Return the (X, Y) coordinate for the center point of the cell that contains the specified text.  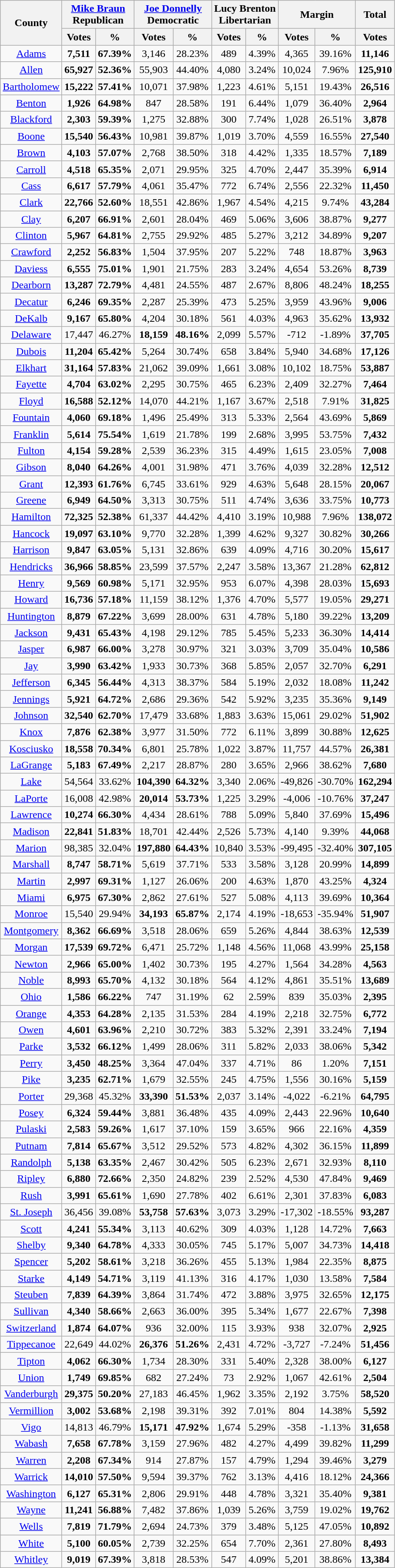
4,060 (78, 417)
57.41% (115, 87)
47.05% (335, 1526)
3,364 (154, 1063)
6,246 (78, 302)
56.44% (115, 682)
3,959 (297, 302)
5,007 (297, 1245)
3,881 (154, 1113)
65.42% (115, 351)
38.87% (335, 219)
64.81% (115, 236)
-6.21% (335, 1096)
65,927 (78, 70)
46.45% (192, 1394)
4.49% (262, 450)
70.34% (115, 748)
22.96% (335, 1113)
4,601 (78, 1030)
17,479 (154, 715)
39.09% (192, 368)
55,903 (154, 70)
3.19% (262, 517)
3,759 (297, 1510)
1,901 (154, 269)
3.70% (262, 136)
29.12% (192, 633)
28.04% (192, 219)
75.54% (115, 434)
4.12% (262, 980)
47.92% (192, 1427)
57.07% (115, 153)
2,350 (154, 1179)
7,189 (375, 153)
County (31, 23)
2,391 (297, 1030)
5.34% (262, 1311)
682 (154, 1378)
245 (229, 1080)
300 (229, 120)
472 (229, 1295)
9,006 (375, 302)
2,997 (78, 881)
10,988 (297, 517)
64.98% (115, 103)
Lawrence (31, 815)
St. Joseph (31, 1212)
Blackford (31, 120)
6,745 (154, 484)
6,324 (78, 1113)
239 (229, 1179)
2,099 (229, 335)
46.27% (115, 335)
5.09% (262, 815)
1,067 (297, 1378)
63.35% (115, 1162)
3,963 (375, 252)
63.42% (115, 666)
52.36% (115, 70)
71.79% (115, 1526)
22,766 (78, 202)
37.86% (192, 1510)
29.02% (335, 715)
43.99% (335, 947)
8,993 (78, 980)
21.28% (335, 567)
4.54% (262, 202)
36.40% (335, 103)
27.78% (192, 1195)
7,432 (375, 434)
5,201 (297, 1560)
5,100 (78, 1543)
2.92% (262, 1378)
13,209 (375, 616)
4,001 (154, 467)
4,313 (154, 682)
9,431 (78, 633)
4.62% (262, 534)
11,899 (375, 1146)
4,704 (78, 384)
35.62% (335, 318)
29.92% (192, 236)
-4,006 (297, 798)
27.24% (192, 1378)
Warren (31, 1460)
-1.13% (335, 1427)
75.01% (115, 269)
28.58% (192, 103)
6,555 (78, 269)
2,447 (297, 169)
7.70% (262, 1543)
8,879 (78, 616)
22.67% (335, 1311)
Posey (31, 1113)
10,102 (297, 368)
1,019 (229, 136)
Wayne (31, 1510)
6,471 (154, 947)
Carroll (31, 169)
64.50% (115, 500)
1,223 (229, 87)
35.03% (335, 997)
2,032 (297, 682)
10,840 (229, 848)
Boone (31, 136)
3,212 (297, 236)
2,361 (297, 1543)
564 (229, 980)
18.08% (335, 682)
5.82% (262, 1047)
65.87% (192, 914)
2,925 (375, 1328)
Bartholomew (31, 87)
1,661 (229, 368)
Benton (31, 103)
8,875 (375, 1261)
Martin (31, 881)
3.35% (262, 1394)
69.18% (115, 417)
39.69% (335, 897)
11,242 (375, 682)
5,159 (375, 1080)
283 (229, 269)
1,039 (229, 1510)
37.83% (335, 1195)
2,964 (375, 103)
1,028 (297, 120)
12,625 (375, 732)
44.02% (115, 1344)
6,617 (78, 186)
15,496 (375, 815)
Ripley (31, 1179)
27,540 (375, 136)
4,559 (297, 136)
4.82% (262, 1146)
Greene (31, 500)
Washington (31, 1493)
66.69% (115, 931)
-712 (297, 335)
Parke (31, 1047)
5.13% (262, 1261)
7,194 (375, 1030)
64.28% (115, 1014)
2,671 (297, 1162)
6,949 (78, 500)
40.62% (192, 1228)
Jennings (31, 699)
6.11% (262, 732)
28.30% (192, 1361)
35.39% (335, 169)
48.25% (115, 1063)
24,366 (375, 1477)
LaPorte (31, 798)
1,402 (154, 964)
2,504 (375, 1378)
321 (229, 649)
7,464 (375, 384)
505 (229, 1162)
10,364 (375, 897)
4,844 (297, 931)
3.08% (262, 368)
29.94% (115, 914)
39.22% (335, 616)
64.07% (115, 1328)
62.71% (115, 1080)
7,663 (375, 1228)
30.72% (192, 1030)
10,640 (375, 1113)
4.71% (262, 1063)
2.67% (262, 285)
6,772 (375, 1014)
18,159 (154, 335)
5,921 (78, 699)
1,167 (229, 401)
64.78% (115, 1245)
1,399 (229, 534)
2,252 (78, 252)
9,019 (78, 1560)
18,255 (375, 285)
65.67% (115, 1146)
11,204 (78, 351)
448 (229, 1493)
Pulaski (31, 1129)
72.66% (115, 1179)
8,110 (375, 1162)
31.53% (192, 1014)
3.67% (262, 401)
3.76% (262, 467)
38.12% (192, 600)
2,467 (154, 1162)
15,061 (297, 715)
3,636 (297, 500)
2,295 (154, 384)
26,381 (375, 748)
1,504 (154, 252)
67.78% (115, 1444)
4.75% (262, 1080)
487 (229, 285)
3,450 (78, 1063)
4,204 (154, 318)
2,564 (297, 417)
914 (154, 1460)
659 (229, 931)
311 (229, 1047)
31,658 (375, 1427)
17,447 (78, 335)
280 (229, 765)
3.48% (262, 1526)
8,362 (78, 931)
65.35% (115, 169)
7,814 (78, 1146)
200 (229, 881)
22.35% (335, 1261)
2,247 (229, 567)
762 (229, 1477)
1,499 (154, 1047)
Tippecanoe (31, 1344)
11,299 (375, 1444)
Jasper (31, 649)
LaGrange (31, 765)
42.44% (192, 831)
51,902 (375, 715)
9,469 (375, 1179)
31.74% (192, 1295)
2,663 (154, 1311)
23.05% (335, 450)
309 (229, 1228)
104,390 (154, 782)
9,277 (375, 219)
15,693 (375, 583)
66.91% (115, 219)
561 (229, 318)
11,757 (297, 748)
8,040 (78, 467)
10,274 (78, 815)
745 (229, 1245)
5.85% (262, 666)
38.62% (335, 765)
58,520 (375, 1394)
Floyd (31, 401)
63.96% (115, 1030)
Margin (317, 15)
30.20% (335, 550)
2,694 (154, 1526)
-35.94% (335, 914)
966 (297, 1129)
57.79% (115, 186)
56.43% (115, 136)
69.35% (115, 302)
25.72% (192, 947)
30.88% (335, 732)
Franklin (31, 434)
19,097 (78, 534)
Brown (31, 153)
1,962 (229, 1394)
53.75% (335, 434)
37.69% (335, 815)
Ohio (31, 997)
62.70% (115, 715)
12,512 (375, 467)
10,071 (154, 87)
847 (154, 103)
542 (229, 699)
Marion (31, 848)
36.23% (192, 450)
4.39% (262, 53)
3.75% (335, 1394)
4.42% (262, 153)
9,207 (375, 236)
4,103 (78, 153)
11,159 (154, 600)
1,874 (78, 1328)
7,482 (154, 1510)
3,073 (229, 1212)
3,864 (154, 1295)
64.39% (115, 1295)
1.20% (335, 1063)
63.05% (115, 550)
19.02% (335, 1510)
35.47% (192, 186)
29,375 (78, 1394)
7,839 (78, 1295)
7,680 (375, 765)
Perry (31, 1063)
5,967 (78, 236)
31.50% (192, 732)
3,119 (154, 1278)
4,398 (297, 583)
18.12% (335, 1477)
318 (229, 153)
1,225 (229, 798)
32.75% (335, 1014)
2,135 (154, 1014)
6,880 (78, 1179)
4,410 (229, 517)
2,601 (154, 219)
1,734 (154, 1361)
5.45% (262, 633)
5,592 (375, 1411)
Grant (31, 484)
54.71% (115, 1278)
32.27% (335, 384)
3,146 (154, 53)
5,614 (78, 434)
1,079 (297, 103)
7,584 (375, 1278)
Dubois (31, 351)
67.49% (115, 765)
58.61% (115, 1261)
482 (229, 1444)
2,057 (297, 666)
65.00% (115, 964)
28.00% (192, 616)
573 (229, 1146)
3,218 (154, 1261)
4,154 (78, 450)
4,340 (78, 1311)
30.97% (192, 649)
7.91% (335, 401)
24.73% (192, 1526)
64.32% (192, 782)
2,301 (297, 1195)
35.04% (335, 649)
5,138 (78, 1162)
5,202 (78, 1261)
16.55% (335, 136)
5.25% (262, 302)
435 (229, 1113)
31.98% (192, 467)
65.31% (115, 1493)
60.98% (115, 583)
3,002 (78, 1411)
18,558 (78, 748)
20,014 (154, 798)
4,353 (78, 1014)
7,151 (375, 1063)
1,679 (154, 1080)
5.27% (262, 236)
2,806 (154, 1493)
368 (229, 666)
4,113 (297, 897)
Scott (31, 1228)
Spencer (31, 1261)
32.93% (335, 1162)
9.39% (335, 831)
33.75% (335, 500)
-18,653 (297, 914)
64.26% (115, 467)
3,991 (78, 1195)
1,148 (229, 947)
55.34% (115, 1228)
4,518 (78, 169)
Clark (31, 202)
748 (297, 252)
2,583 (78, 1129)
6,207 (78, 219)
3.88% (262, 1295)
631 (229, 616)
36,966 (78, 567)
125,910 (375, 70)
7.01% (262, 1411)
5,840 (297, 815)
86 (297, 1063)
5.92% (262, 699)
Kosciusko (31, 748)
785 (229, 633)
72,325 (78, 517)
4,434 (154, 815)
14,418 (375, 1245)
53,758 (154, 1212)
527 (229, 897)
43.69% (335, 417)
63.10% (115, 534)
6,987 (78, 649)
7,511 (78, 53)
16,736 (78, 600)
9,847 (78, 550)
1,690 (154, 1195)
32.65% (335, 1295)
44.21% (192, 401)
Delaware (31, 335)
207 (229, 252)
8,493 (375, 1543)
30.42% (192, 1162)
7,008 (375, 450)
Tipton (31, 1361)
38.86% (335, 1560)
1,564 (297, 964)
28.87% (192, 765)
39.16% (335, 53)
19.43% (335, 87)
1,496 (154, 417)
3,518 (154, 931)
4,215 (297, 202)
379 (229, 1526)
4,132 (154, 980)
36.26% (192, 1261)
52.12% (115, 401)
7,658 (78, 1444)
14.38% (335, 1411)
44.42% (192, 517)
29,271 (375, 600)
9,327 (297, 534)
64.43% (192, 848)
59.28% (115, 450)
511 (229, 500)
1,619 (154, 434)
-7.24% (335, 1344)
65.43% (115, 633)
Shelby (31, 1245)
50.20% (115, 1394)
469 (229, 219)
Owen (31, 1030)
22.32% (335, 186)
29.52% (192, 1146)
14,010 (78, 1477)
7,398 (375, 1311)
Montgomery (31, 931)
Steuben (31, 1295)
3.53% (262, 848)
3,977 (154, 732)
5.40% (262, 1361)
2.06% (262, 782)
4,654 (297, 269)
455 (229, 1261)
11,146 (375, 53)
28.61% (192, 815)
3,709 (297, 649)
19.05% (335, 600)
485 (229, 236)
29.91% (192, 1493)
Daviess (31, 269)
9,569 (78, 583)
36.00% (192, 1311)
Total (375, 15)
4,359 (375, 1129)
21.75% (192, 269)
18,551 (154, 202)
584 (229, 682)
-17,302 (297, 1212)
Fulton (31, 450)
37,705 (375, 335)
27.96% (192, 1444)
5,171 (154, 583)
43,284 (375, 202)
-30.70% (335, 782)
1,127 (154, 881)
2.52% (262, 1179)
929 (229, 484)
1,294 (297, 1460)
5,940 (297, 351)
Wabash (31, 1444)
8,739 (375, 269)
25.78% (192, 748)
63.02% (115, 384)
1,586 (78, 997)
Crawford (31, 252)
33,390 (154, 1096)
67.22% (115, 616)
61.76% (115, 484)
3,512 (154, 1146)
39.87% (192, 136)
37.57% (192, 567)
3,818 (154, 1560)
57.63% (192, 1212)
36,456 (78, 1212)
2,174 (229, 914)
32.04% (115, 848)
51.26% (192, 1344)
29,368 (78, 1096)
395 (229, 1311)
936 (154, 1328)
26,376 (154, 1344)
39.37% (192, 1477)
14,813 (78, 1427)
69.72% (115, 947)
32.86% (192, 550)
138,072 (375, 517)
5,125 (297, 1526)
26.51% (335, 120)
34.73% (335, 1245)
37.10% (192, 1129)
36.30% (335, 633)
1,617 (154, 1129)
5,151 (297, 87)
27.87% (192, 1460)
Fayette (31, 384)
3.63% (262, 715)
1,749 (78, 1378)
26,516 (375, 87)
747 (154, 997)
20,067 (375, 484)
18.57% (335, 153)
Orange (31, 1014)
21,062 (154, 368)
4,324 (375, 881)
4.72% (262, 1344)
10,773 (375, 500)
Adams (31, 53)
15,222 (78, 87)
6,801 (154, 748)
Sullivan (31, 1311)
5,264 (154, 351)
26.06% (192, 881)
47.04% (192, 1063)
-99,495 (297, 848)
32.95% (192, 583)
547 (229, 1560)
34.28% (335, 964)
18.87% (335, 252)
9,167 (78, 318)
20.99% (335, 864)
27.61% (192, 897)
67.30% (115, 897)
13,932 (375, 318)
4.79% (262, 1460)
28.53% (192, 1560)
2,217 (154, 765)
46.79% (115, 1427)
639 (229, 550)
35.36% (335, 699)
42.61% (335, 1378)
6.61% (262, 1195)
3.84% (262, 351)
115 (229, 1328)
3,128 (297, 864)
2,862 (154, 897)
4,198 (154, 633)
35.40% (335, 1493)
53.26% (335, 269)
658 (229, 351)
42.86% (192, 202)
15,617 (375, 550)
9.74% (335, 202)
5,619 (154, 864)
2,686 (154, 699)
38.50% (192, 153)
13.58% (335, 1278)
5,183 (78, 765)
4,716 (297, 550)
Hendricks (31, 567)
2,218 (297, 1014)
DeKalb (31, 318)
3,975 (297, 1295)
337 (229, 1063)
66.00% (115, 649)
4,563 (375, 964)
59.39% (115, 120)
3,532 (78, 1047)
2,192 (297, 1394)
57.50% (115, 1477)
465 (229, 384)
Putnam (31, 1146)
8,806 (297, 285)
3,279 (375, 1460)
32,540 (78, 715)
18,701 (154, 831)
Warrick (31, 1477)
Porter (31, 1096)
788 (229, 815)
5,577 (297, 600)
12,539 (375, 931)
533 (229, 864)
Vanderburgh (31, 1394)
5.08% (262, 897)
62 (229, 997)
24.82% (192, 1179)
38.63% (335, 931)
34.68% (335, 351)
73 (229, 1378)
Marshall (31, 864)
-1.89% (335, 335)
White (31, 1543)
4.74% (262, 500)
Pike (31, 1080)
36.15% (335, 1146)
Mike BraunRepublican (98, 15)
32.88% (192, 120)
30.05% (192, 1245)
53.68% (115, 1411)
47.84% (335, 1179)
Lake (31, 782)
34,193 (154, 914)
9,770 (154, 534)
13,384 (375, 1560)
32.55% (192, 1080)
-49,826 (297, 782)
10,586 (375, 649)
11,241 (78, 1510)
22.16% (335, 1129)
313 (229, 417)
12,175 (375, 1295)
6,083 (375, 1195)
1,615 (297, 450)
Whitley (31, 1560)
32.25% (192, 1543)
3,699 (154, 616)
21.78% (192, 434)
4,062 (78, 1361)
67.34% (115, 1460)
5.32% (262, 1030)
2,287 (154, 302)
6,975 (78, 897)
38.37% (192, 682)
35.51% (335, 980)
Vermillion (31, 1411)
3,995 (297, 434)
4,302 (297, 1146)
25,158 (375, 947)
39.46% (335, 1460)
Huntington (31, 616)
804 (297, 1411)
1,870 (297, 881)
9,340 (78, 1245)
3,321 (297, 1493)
Hancock (31, 534)
58.71% (115, 864)
654 (229, 1543)
489 (229, 53)
32.70% (335, 666)
19,762 (375, 1510)
Jefferson (31, 682)
43.25% (335, 881)
44.57% (335, 748)
162,294 (375, 782)
25.39% (192, 302)
4,149 (78, 1278)
5.17% (262, 1245)
2,037 (229, 1096)
24.55% (192, 285)
5.57% (262, 335)
Cass (31, 186)
-3,727 (297, 1344)
315 (229, 450)
18.75% (335, 368)
10,892 (375, 1526)
52.60% (115, 202)
9,149 (375, 699)
4,416 (297, 1477)
331 (229, 1361)
Dearborn (31, 285)
37.98% (192, 87)
59.26% (115, 1129)
29.36% (192, 699)
5.19% (262, 682)
37.71% (192, 864)
1,984 (297, 1261)
2,526 (229, 831)
307,105 (375, 848)
2,198 (154, 1411)
Starke (31, 1278)
3,313 (154, 500)
5,131 (154, 550)
69.85% (115, 1378)
59.44% (115, 1113)
1,883 (229, 715)
938 (297, 1328)
9,381 (375, 1493)
27,183 (154, 1394)
4,140 (297, 831)
2,768 (154, 153)
Madison (31, 831)
58.85% (115, 567)
7,876 (78, 732)
Wells (31, 1526)
Clinton (31, 236)
2,033 (297, 1047)
-358 (297, 1427)
51,907 (375, 914)
1,275 (154, 120)
64.72% (115, 699)
Vigo (31, 1427)
Monroe (31, 914)
14,899 (375, 864)
Howard (31, 600)
4,481 (154, 285)
473 (229, 302)
3,878 (375, 120)
-18.55% (335, 1212)
4.17% (262, 1278)
199 (229, 434)
5,233 (297, 633)
Henry (31, 583)
2,518 (297, 401)
Elkhart (31, 368)
2.59% (262, 997)
31.19% (192, 997)
157 (229, 1460)
191 (229, 103)
4,499 (297, 1444)
32.07% (335, 1328)
60.05% (115, 1543)
22,649 (78, 1344)
284 (229, 1014)
6.07% (262, 583)
58.66% (115, 1311)
14,070 (154, 401)
39.82% (335, 1444)
6,291 (375, 666)
39.08% (115, 1212)
3.87% (262, 748)
44.40% (192, 70)
1,677 (297, 1311)
1,128 (297, 1228)
2,395 (375, 997)
5.22% (262, 252)
48.16% (192, 335)
57.83% (115, 368)
3.03% (262, 649)
33.24% (335, 1030)
28.15% (335, 484)
3,278 (154, 649)
37.95% (192, 252)
3,990 (78, 666)
2,443 (297, 1113)
65.70% (115, 980)
11,450 (375, 186)
2,409 (297, 384)
Switzerland (31, 1328)
402 (229, 1195)
43.96% (335, 302)
10,024 (297, 70)
6,914 (375, 169)
Gibson (31, 467)
Johnson (31, 715)
38.06% (335, 1047)
8,747 (78, 864)
52.38% (115, 517)
38.00% (335, 1361)
14.72% (335, 1228)
159 (229, 1129)
Newton (31, 964)
41.13% (192, 1278)
51.83% (115, 831)
3.93% (262, 1328)
Union (31, 1378)
13,367 (297, 567)
1,926 (78, 103)
4.56% (262, 947)
45.32% (115, 1096)
12,393 (78, 484)
61,337 (154, 517)
5,180 (297, 616)
30.82% (335, 534)
197,880 (154, 848)
16,008 (78, 798)
33.68% (192, 715)
2,556 (297, 186)
4,530 (297, 1179)
1,376 (229, 600)
7,819 (78, 1526)
66.12% (115, 1047)
31,825 (375, 401)
62,812 (375, 567)
27.80% (335, 1543)
6.74% (262, 186)
4,963 (297, 318)
2,208 (78, 1460)
65.80% (115, 318)
9,594 (154, 1477)
53.73% (192, 798)
11,068 (297, 947)
5.33% (262, 417)
4.61% (262, 87)
13,287 (78, 285)
1,335 (297, 153)
56.88% (115, 1510)
14,414 (375, 633)
30.16% (335, 1080)
36.48% (192, 1113)
17,539 (78, 947)
195 (229, 964)
93,287 (375, 1212)
2,739 (154, 1543)
51.53% (192, 1096)
22,841 (78, 831)
471 (229, 467)
39.31% (192, 1411)
-10.76% (335, 798)
30,266 (375, 534)
4,039 (297, 467)
28.23% (192, 53)
1,556 (297, 1080)
3.13% (262, 1477)
54,564 (78, 782)
-32.40% (335, 848)
Allen (31, 70)
29.95% (192, 169)
1,022 (229, 748)
Harrison (31, 550)
2,328 (297, 1361)
1,967 (229, 202)
33.61% (192, 484)
2,071 (154, 169)
44,068 (375, 831)
4,365 (297, 53)
42.98% (115, 798)
48.24% (335, 285)
28.03% (335, 583)
839 (297, 997)
5,869 (375, 417)
98,385 (78, 848)
Jackson (31, 633)
37,247 (375, 798)
6,345 (78, 682)
Fountain (31, 417)
23,599 (154, 567)
1,674 (229, 1427)
32.00% (192, 1328)
1,933 (154, 666)
3.14% (262, 1096)
57.18% (115, 600)
2,303 (78, 120)
10,981 (154, 136)
Randolph (31, 1162)
2,210 (154, 1030)
3,606 (297, 219)
56.83% (115, 252)
31,164 (78, 368)
953 (229, 583)
5.73% (262, 831)
383 (229, 1030)
1,030 (297, 1278)
2,755 (154, 236)
72.79% (115, 285)
5.29% (262, 1427)
17,126 (375, 351)
Clay (31, 219)
5,342 (375, 1047)
Noble (31, 980)
66.22% (115, 997)
3,899 (297, 732)
62.38% (115, 732)
34.89% (335, 236)
325 (229, 169)
65.61% (115, 1195)
69.31% (115, 881)
Hamilton (31, 517)
316 (229, 1278)
13,689 (375, 980)
2,431 (229, 1344)
7.74% (262, 120)
15,171 (154, 1427)
5,648 (297, 484)
Joe DonnellyDemocratic (173, 15)
3,159 (154, 1444)
64,795 (375, 1096)
3,113 (154, 1228)
Knox (31, 732)
4,333 (154, 1245)
33.62% (115, 782)
51,456 (375, 1344)
4,061 (154, 186)
Jay (31, 666)
Lucy BrentonLibertarian (245, 15)
2.68% (262, 434)
2,539 (154, 450)
Morgan (31, 947)
-4,022 (297, 1096)
4,241 (78, 1228)
25.49% (192, 417)
5.06% (262, 219)
4,861 (297, 980)
3,340 (229, 782)
Decatur (31, 302)
4,080 (229, 70)
Miami (31, 897)
30.74% (192, 351)
16,588 (78, 401)
Rush (31, 1195)
6.44% (262, 103)
53,887 (375, 368)
392 (229, 1411)
